Output the [X, Y] coordinate of the center of the cell containing the given text.  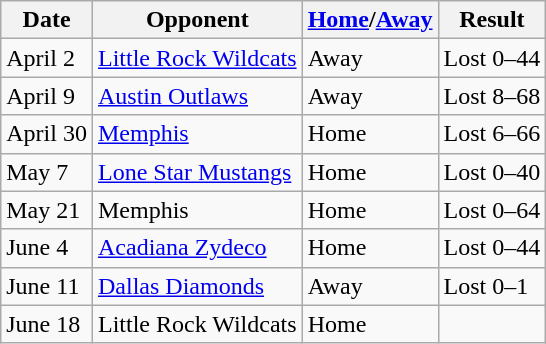
Lost 0–40 [492, 172]
June 11 [47, 286]
Austin Outlaws [197, 96]
June 18 [47, 324]
April 2 [47, 58]
June 4 [47, 248]
Lost 0–64 [492, 210]
May 7 [47, 172]
Lost 8–68 [492, 96]
Dallas Diamonds [197, 286]
Lost 0–1 [492, 286]
Result [492, 20]
April 9 [47, 96]
April 30 [47, 134]
Home/Away [370, 20]
Lost 6–66 [492, 134]
May 21 [47, 210]
Lone Star Mustangs [197, 172]
Date [47, 20]
Acadiana Zydeco [197, 248]
Opponent [197, 20]
